Output the (x, y) coordinate of the center of the cell containing the given text.  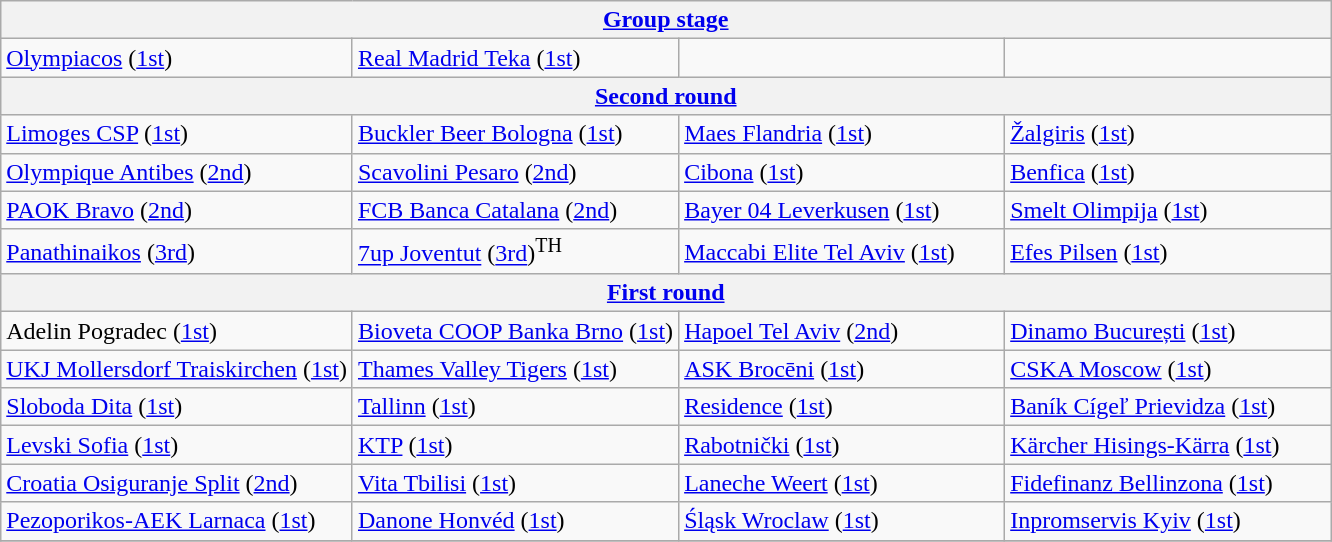
First round (666, 293)
Efes Pilsen (1st) (1168, 252)
Adelin Pogradec (1st) (177, 331)
Kärcher Hisings-Kärra (1st) (1168, 445)
Hapoel Tel Aviv (2nd) (842, 331)
Baník Cígeľ Prievidza (1st) (1168, 407)
Real Madrid Teka (1st) (515, 58)
PAOK Bravo (2nd) (177, 210)
Olympique Antibes (2nd) (177, 172)
7up Joventut (3rd)TH (515, 252)
KTP (1st) (515, 445)
FCB Banca Catalana (2nd) (515, 210)
Residence (1st) (842, 407)
Danone Honvéd (1st) (515, 521)
Dinamo București (1st) (1168, 331)
Limoges CSP (1st) (177, 134)
Bayer 04 Leverkusen (1st) (842, 210)
Smelt Olimpija (1st) (1168, 210)
Fidefinanz Bellinzona (1st) (1168, 483)
Cibona (1st) (842, 172)
Olympiacos (1st) (177, 58)
Laneche Weert (1st) (842, 483)
Buckler Beer Bologna (1st) (515, 134)
Sloboda Dita (1st) (177, 407)
Maccabi Elite Tel Aviv (1st) (842, 252)
Levski Sofia (1st) (177, 445)
Second round (666, 96)
Rabotnički (1st) (842, 445)
Inpromservis Kyiv (1st) (1168, 521)
Croatia Osiguranje Split (2nd) (177, 483)
UKJ Mollersdorf Traiskirchen (1st) (177, 369)
Pezoporikos-AEK Larnaca (1st) (177, 521)
Scavolini Pesaro (2nd) (515, 172)
Vita Tbilisi (1st) (515, 483)
ASK Brocēni (1st) (842, 369)
Thames Valley Tigers (1st) (515, 369)
Panathinaikos (3rd) (177, 252)
Maes Flandria (1st) (842, 134)
Bioveta COOP Banka Brno (1st) (515, 331)
Žalgiris (1st) (1168, 134)
Benfica (1st) (1168, 172)
Tallinn (1st) (515, 407)
Śląsk Wroclaw (1st) (842, 521)
Group stage (666, 20)
CSKA Moscow (1st) (1168, 369)
